Scan for the cell matching the given text and deliver its [x, y] coordinate at center. 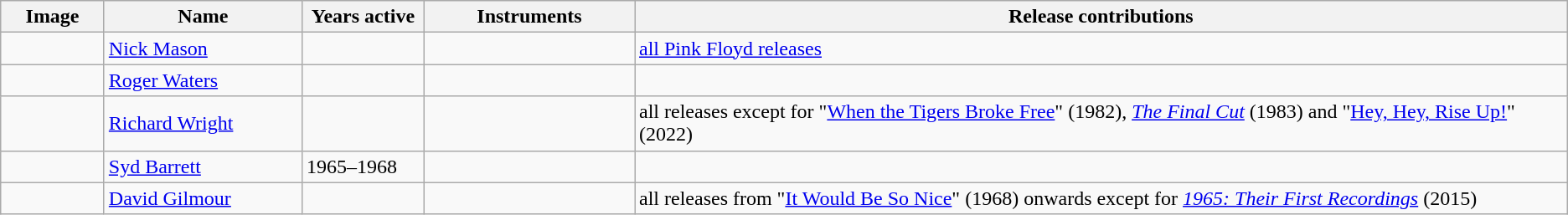
1965–1968 [363, 166]
Roger Waters [203, 80]
all releases except for "When the Tigers Broke Free" (1982), The Final Cut (1983) and "Hey, Hey, Rise Up!" (2022) [1101, 124]
Image [53, 17]
Instruments [529, 17]
Richard Wright [203, 124]
Nick Mason [203, 49]
David Gilmour [203, 198]
Syd Barrett [203, 166]
all releases from "It Would Be So Nice" (1968) onwards except for 1965: Their First Recordings (2015) [1101, 198]
Name [203, 17]
Release contributions [1101, 17]
all Pink Floyd releases [1101, 49]
Years active [363, 17]
